Pinpoint the cell where the given text exists, returning its [X, Y] midpoint coordinate. 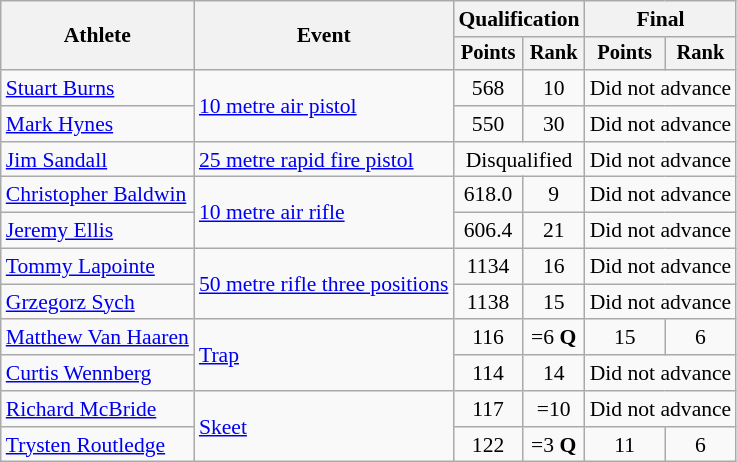
=10 [554, 409]
117 [488, 409]
21 [554, 231]
568 [488, 88]
Qualification [518, 19]
16 [554, 267]
550 [488, 124]
Jim Sandall [98, 160]
10 metre air pistol [324, 106]
1138 [488, 302]
6 [701, 338]
Mark Hynes [98, 124]
Grzegorz Sych [98, 302]
Richard McBride [98, 409]
114 [488, 373]
9 [554, 195]
606.4 [488, 231]
Disqualified [518, 160]
116 [488, 338]
Trap [324, 356]
Tommy Lapointe [98, 267]
Skeet [324, 426]
30 [554, 124]
10 metre air rifle [324, 212]
14 [554, 373]
Matthew Van Haaren [98, 338]
10 [554, 88]
Jeremy Ellis [98, 231]
Event [324, 36]
618.0 [488, 195]
Stuart Burns [98, 88]
Athlete [98, 36]
Curtis Wennberg [98, 373]
50 metre rifle three positions [324, 284]
25 metre rapid fire pistol [324, 160]
1134 [488, 267]
Christopher Baldwin [98, 195]
Final [661, 19]
=6 Q [554, 338]
